For the text-containing cell, return its midpoint in (X, Y) coordinate format. 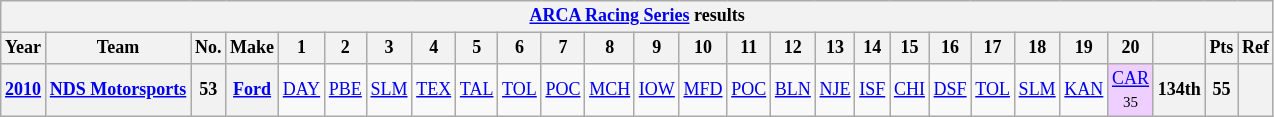
55 (1222, 90)
NJE (835, 90)
4 (434, 48)
6 (520, 48)
Make (252, 48)
18 (1037, 48)
13 (835, 48)
19 (1084, 48)
MCH (610, 90)
Ref (1256, 48)
No. (208, 48)
Team (118, 48)
1 (301, 48)
11 (749, 48)
ISF (872, 90)
KAN (1084, 90)
Pts (1222, 48)
TEX (434, 90)
Year (24, 48)
2010 (24, 90)
ARCA Racing Series results (638, 16)
2 (345, 48)
12 (794, 48)
20 (1131, 48)
CAR35 (1131, 90)
DSF (950, 90)
NDS Motorsports (118, 90)
10 (703, 48)
3 (389, 48)
Ford (252, 90)
14 (872, 48)
17 (992, 48)
9 (656, 48)
IOW (656, 90)
134th (1179, 90)
DAY (301, 90)
53 (208, 90)
MFD (703, 90)
TAL (477, 90)
7 (563, 48)
8 (610, 48)
5 (477, 48)
BLN (794, 90)
15 (910, 48)
CHI (910, 90)
PBE (345, 90)
16 (950, 48)
